Output the (X, Y) coordinate of the center of the cell containing the given text.  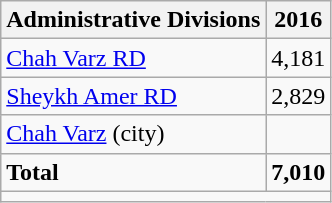
Sheykh Amer RD (134, 96)
Chah Varz (city) (134, 134)
2016 (298, 20)
7,010 (298, 172)
Total (134, 172)
4,181 (298, 58)
2,829 (298, 96)
Chah Varz RD (134, 58)
Administrative Divisions (134, 20)
